Extract the (x, y) coordinate from the center of the cell holding the provided text.  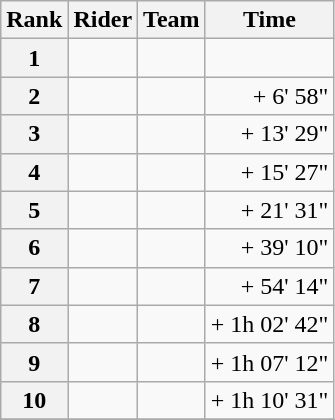
Rider (103, 20)
+ 13' 29" (270, 134)
7 (34, 286)
+ 1h 07' 12" (270, 362)
1 (34, 58)
8 (34, 324)
+ 6' 58" (270, 96)
4 (34, 172)
+ 1h 10' 31" (270, 400)
+ 15' 27" (270, 172)
5 (34, 210)
Rank (34, 20)
Team (172, 20)
9 (34, 362)
6 (34, 248)
+ 1h 02' 42" (270, 324)
+ 21' 31" (270, 210)
+ 39' 10" (270, 248)
+ 54' 14" (270, 286)
Time (270, 20)
3 (34, 134)
10 (34, 400)
2 (34, 96)
